Detect which cell encompasses the target text, then output its (x, y) center coordinate. 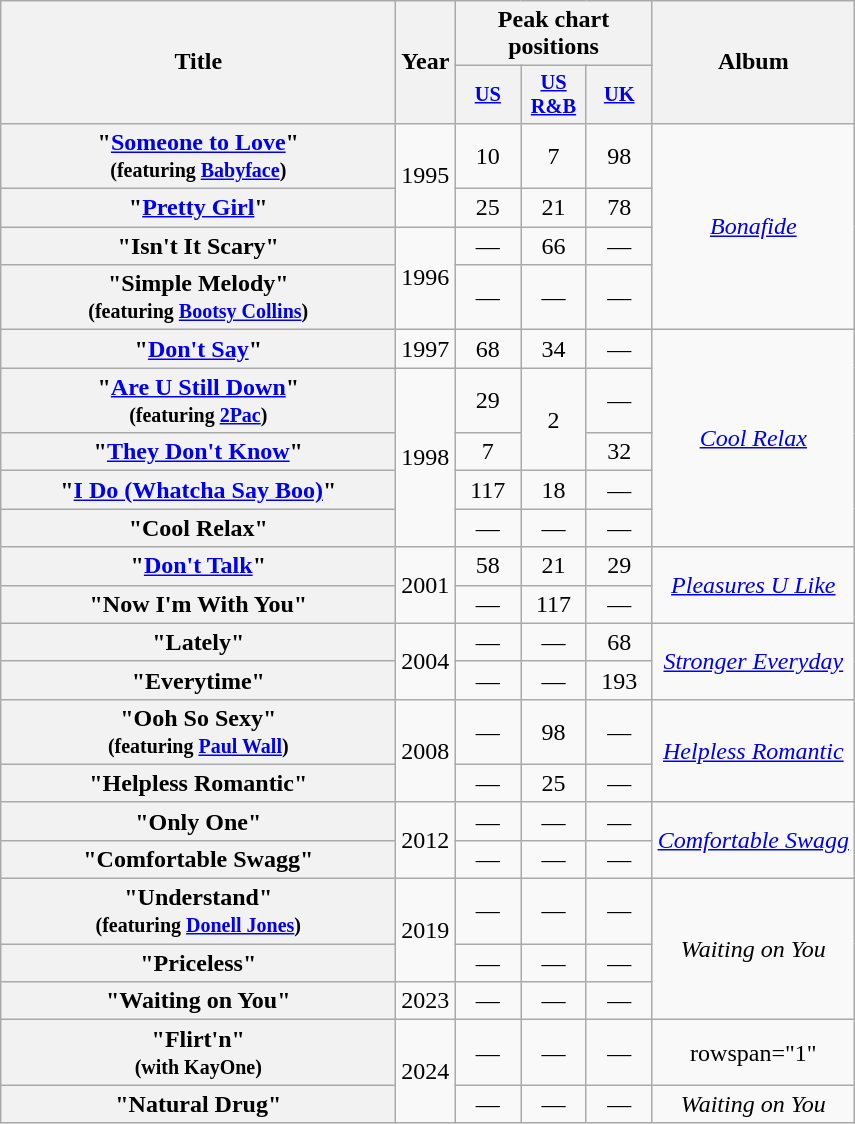
Pleasures U Like (753, 585)
US (488, 95)
Peak chart positions (554, 34)
2024 (426, 1072)
"Cool Relax" (198, 528)
"Comfortable Swagg" (198, 859)
"Pretty Girl" (198, 208)
"Priceless" (198, 963)
2008 (426, 750)
2001 (426, 585)
"Ooh So Sexy" (featuring Paul Wall) (198, 732)
"I Do (Whatcha Say Boo)" (198, 490)
Helpless Romantic (753, 750)
"Waiting on You" (198, 1001)
Stronger Everyday (753, 661)
1996 (426, 278)
UK (619, 95)
"Isn't It Scary" (198, 246)
Title (198, 62)
rowspan="1" (753, 1052)
Comfortable Swagg (753, 840)
18 (554, 490)
"Flirt'n" (with KayOne) (198, 1052)
78 (619, 208)
58 (488, 566)
66 (554, 246)
Cool Relax (753, 438)
2023 (426, 1001)
34 (554, 349)
"Only One" (198, 821)
"Now I'm With You" (198, 604)
"Someone to Love" (featuring Babyface) (198, 156)
"Understand" (featuring Donell Jones) (198, 912)
"Are U Still Down" (featuring 2Pac) (198, 400)
"Everytime" (198, 680)
"Don't Say" (198, 349)
2004 (426, 661)
193 (619, 680)
"Helpless Romantic" (198, 783)
1995 (426, 174)
2012 (426, 840)
"Don't Talk" (198, 566)
2019 (426, 930)
2 (554, 420)
Bonafide (753, 226)
10 (488, 156)
"They Don't Know" (198, 452)
32 (619, 452)
"Simple Melody" (featuring Bootsy Collins) (198, 298)
Album (753, 62)
Year (426, 62)
1998 (426, 458)
"Lately" (198, 642)
"Natural Drug" (198, 1104)
1997 (426, 349)
US R&B (554, 95)
